Search for the cell housing the specified text and yield its [X, Y] center coordinate. 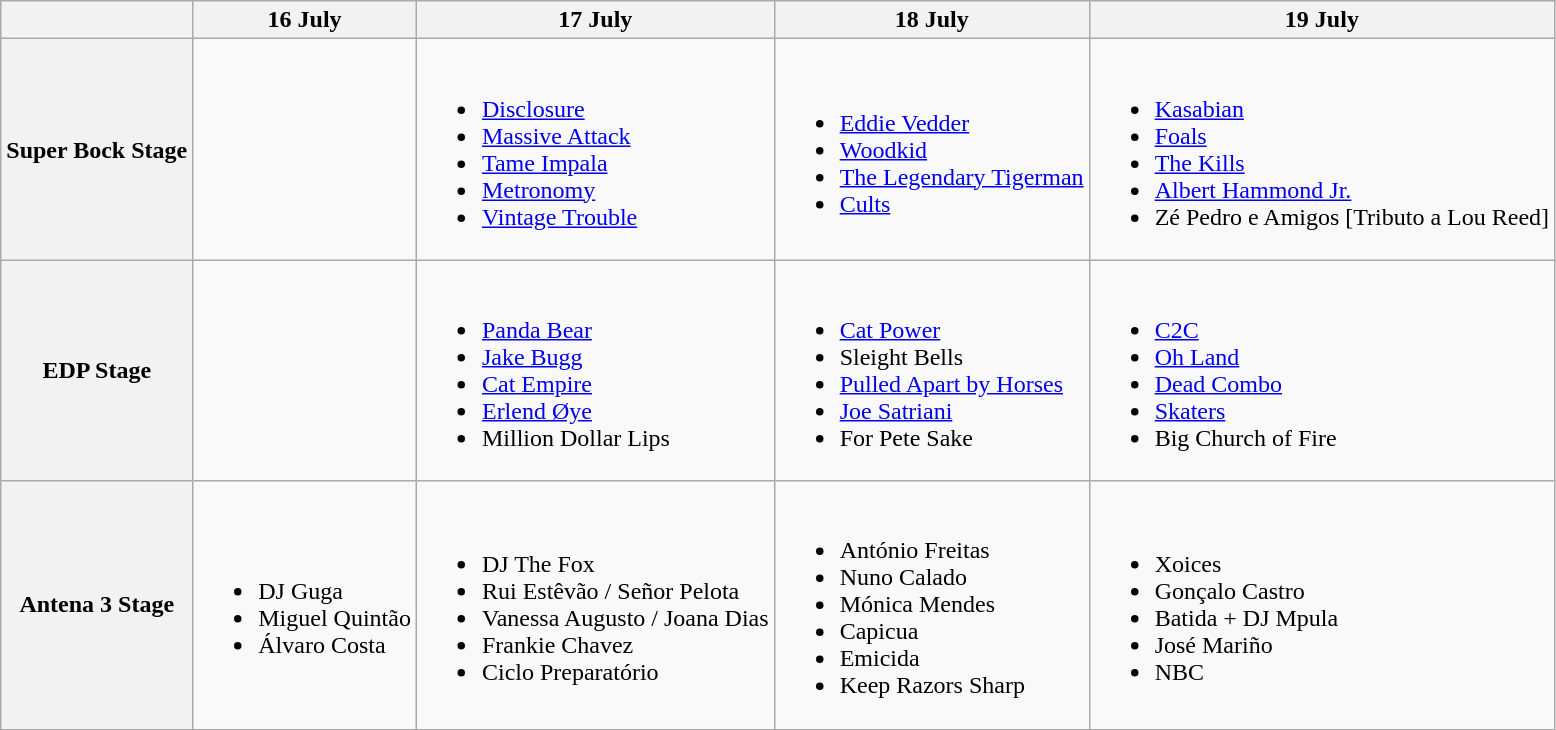
KasabianFoalsThe KillsAlbert Hammond Jr.Zé Pedro e Amigos [Tributo a Lou Reed] [1322, 150]
C2COh LandDead ComboSkatersBig Church of Fire [1322, 370]
17 July [595, 20]
Eddie VedderWoodkidThe Legendary TigermanCults [932, 150]
Cat PowerSleight BellsPulled Apart by HorsesJoe SatrianiFor Pete Sake [932, 370]
16 July [305, 20]
19 July [1322, 20]
Super Bock Stage [97, 150]
Panda BearJake BuggCat EmpireErlend ØyeMillion Dollar Lips [595, 370]
EDP Stage [97, 370]
18 July [932, 20]
António FreitasNuno CaladoMónica MendesCapicuaEmicidaKeep Razors Sharp [932, 605]
DJ The FoxRui Estêvão / Señor PelotaVanessa Augusto / Joana DiasFrankie ChavezCiclo Preparatório [595, 605]
XoicesGonçalo CastroBatida + DJ MpulaJosé MariñoNBC [1322, 605]
DisclosureMassive AttackTame ImpalaMetronomyVintage Trouble [595, 150]
Antena 3 Stage [97, 605]
DJ GugaMiguel QuintãoÁlvaro Costa [305, 605]
